Search for the cell housing the specified text and yield its [x, y] center coordinate. 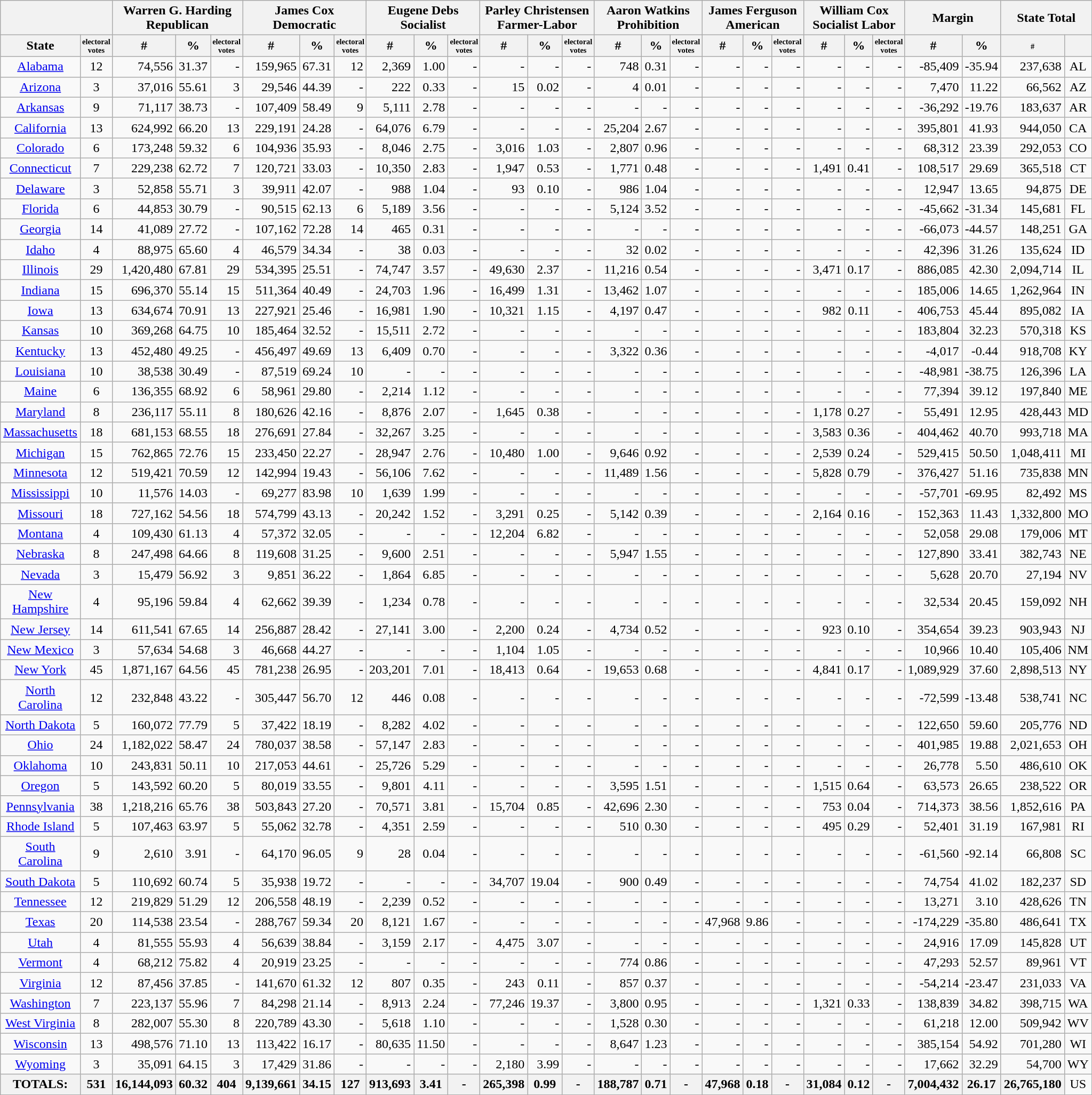
2,021,653 [1033, 745]
185,006 [934, 290]
58.49 [317, 107]
265,398 [504, 1084]
Florida [41, 209]
-19.76 [982, 107]
26,778 [934, 765]
Tennessee [41, 901]
55,491 [934, 412]
Arizona [41, 87]
28.42 [317, 629]
2.72 [431, 331]
40.49 [317, 290]
8,282 [390, 725]
AR [1078, 107]
41.93 [982, 127]
ID [1078, 250]
Virginia [41, 983]
519,421 [144, 473]
54.68 [193, 650]
65.76 [193, 806]
James FergusonAmerican [753, 18]
30.79 [193, 209]
Montana [41, 533]
34.82 [982, 1003]
Texas [41, 922]
0.70 [431, 351]
243,831 [144, 765]
NE [1078, 554]
William CoxSocialist Labor [854, 18]
59.34 [317, 922]
33.41 [982, 554]
New Mexico [41, 650]
31.25 [317, 554]
-23.47 [982, 983]
3,583 [824, 432]
39,911 [271, 188]
Vermont [41, 963]
41.02 [982, 881]
55.11 [193, 412]
55.96 [193, 1003]
127 [350, 1084]
Alabama [41, 67]
237,638 [1033, 67]
56.92 [193, 574]
0.68 [656, 670]
20.45 [982, 602]
-31.34 [982, 209]
Parley ChristensenFarmer-Labor [537, 18]
62.72 [193, 168]
256,887 [271, 629]
72.76 [193, 452]
886,085 [934, 270]
11,576 [144, 493]
62,662 [271, 602]
498,576 [144, 1044]
29.69 [982, 168]
27.84 [317, 432]
0.95 [656, 1003]
12,947 [934, 188]
152,363 [934, 513]
CO [1078, 148]
727,162 [144, 513]
0.18 [758, 1084]
1,262,964 [1033, 290]
56,639 [271, 942]
64,076 [390, 127]
0.96 [656, 148]
126,396 [1033, 371]
GA [1078, 229]
3.57 [431, 270]
376,427 [934, 473]
83.98 [317, 493]
50.50 [982, 452]
2,164 [824, 513]
19.72 [317, 881]
-57,701 [934, 493]
69,277 [271, 493]
88,975 [144, 250]
68,212 [144, 963]
5.29 [431, 765]
354,654 [934, 629]
2,369 [390, 67]
52,058 [934, 533]
42.16 [317, 412]
-13.48 [982, 698]
1,104 [504, 650]
Washington [41, 1003]
119,608 [271, 554]
IL [1078, 270]
1,182,022 [144, 745]
25,204 [618, 127]
55.71 [193, 188]
90,515 [271, 209]
8,876 [390, 412]
34,707 [504, 881]
35,938 [271, 881]
-92.14 [982, 853]
WI [1078, 1044]
9,139,661 [271, 1084]
27.72 [193, 229]
74,747 [390, 270]
ME [1078, 391]
217,053 [271, 765]
110,692 [144, 881]
5,618 [390, 1024]
114,538 [144, 922]
222 [390, 87]
0.53 [545, 168]
33.55 [317, 786]
2,239 [390, 901]
243 [504, 983]
60.74 [193, 881]
New Jersey [41, 629]
32,534 [934, 602]
9.86 [758, 922]
Oregon [41, 786]
South Dakota [41, 881]
446 [390, 698]
FL [1078, 209]
5,189 [390, 209]
70.91 [193, 310]
913,693 [390, 1084]
135,624 [1033, 250]
64,170 [271, 853]
3.81 [431, 806]
42.30 [982, 270]
3.10 [982, 901]
Mississippi [41, 493]
944,050 [1033, 127]
5,947 [618, 554]
Idaho [41, 250]
30.49 [193, 371]
6.82 [545, 533]
23.54 [193, 922]
3.07 [545, 942]
231,033 [1033, 983]
OR [1078, 786]
634,674 [144, 310]
61.13 [193, 533]
27,141 [390, 629]
64.66 [193, 554]
Maine [41, 391]
James CoxDemocratic [304, 18]
10,480 [504, 452]
0.79 [859, 473]
49.25 [193, 351]
87,456 [144, 983]
66.20 [193, 127]
14.65 [982, 290]
66,562 [1033, 87]
WY [1078, 1064]
64.56 [193, 670]
1.56 [656, 473]
136,355 [144, 391]
148,251 [1033, 229]
0.08 [431, 698]
West Virginia [41, 1024]
570,318 [1033, 331]
MI [1078, 452]
3.99 [545, 1064]
486,610 [1033, 765]
38.58 [317, 745]
-35.94 [982, 67]
986 [618, 188]
15,479 [144, 574]
0.54 [656, 270]
-66,073 [934, 229]
398,715 [1033, 1003]
2.30 [656, 806]
NH [1078, 602]
California [41, 127]
59.60 [982, 725]
Wyoming [41, 1064]
11,489 [618, 473]
-38.75 [982, 371]
142,994 [271, 473]
206,558 [271, 901]
9,646 [618, 452]
107,409 [271, 107]
229,238 [144, 168]
2,180 [504, 1064]
95,196 [144, 602]
223,137 [144, 1003]
774 [618, 963]
Aaron WatkinsProhibition [648, 18]
47,293 [934, 963]
538,741 [1033, 698]
428,443 [1033, 412]
1,639 [390, 493]
0.37 [656, 983]
10,966 [934, 650]
MN [1078, 473]
72.28 [317, 229]
20.70 [982, 574]
68.55 [193, 432]
465 [390, 229]
37.85 [193, 983]
New York [41, 670]
219,829 [144, 901]
4,475 [504, 942]
25.51 [317, 270]
11.22 [982, 87]
Iowa [41, 310]
55.30 [193, 1024]
35,091 [144, 1064]
38.73 [193, 107]
188,787 [618, 1084]
Georgia [41, 229]
24,703 [390, 290]
17.09 [982, 942]
55,062 [271, 826]
2.76 [431, 452]
143,592 [144, 786]
3.00 [431, 629]
1.99 [431, 493]
107,463 [144, 826]
2.78 [431, 107]
AZ [1078, 87]
68,312 [934, 148]
138,839 [934, 1003]
0.12 [859, 1084]
51.16 [982, 473]
CT [1078, 168]
Warren G. HardingRepublican [177, 18]
77,394 [934, 391]
406,753 [934, 310]
0.27 [859, 412]
49.69 [317, 351]
18,413 [504, 670]
55.61 [193, 87]
NV [1078, 574]
529,415 [934, 452]
12.95 [982, 412]
510 [618, 826]
WA [1078, 1003]
4,351 [390, 826]
Michigan [41, 452]
25,726 [390, 765]
159,965 [271, 67]
385,154 [934, 1044]
77,246 [504, 1003]
WV [1078, 1024]
1,771 [618, 168]
89,961 [1033, 963]
94,875 [1033, 188]
7,470 [934, 87]
23.39 [982, 148]
7.01 [431, 670]
46,579 [271, 250]
1,491 [824, 168]
1.15 [545, 310]
5.50 [982, 765]
105,406 [1033, 650]
18.19 [317, 725]
2,200 [504, 629]
MS [1078, 493]
Missouri [41, 513]
0.71 [656, 1084]
988 [390, 188]
401,985 [934, 745]
4,197 [618, 310]
16.17 [317, 1044]
Ohio [41, 745]
48.19 [317, 901]
0.01 [656, 87]
NM [1078, 650]
23.25 [317, 963]
1,864 [390, 574]
61,218 [934, 1024]
39.12 [982, 391]
81,555 [144, 942]
37,016 [144, 87]
North Dakota [41, 725]
29.80 [317, 391]
0.25 [545, 513]
2.67 [656, 127]
66,808 [1033, 853]
2,610 [144, 853]
Louisiana [41, 371]
56.70 [317, 698]
365,518 [1033, 168]
25.46 [317, 310]
197,840 [1033, 391]
44,853 [144, 209]
395,801 [934, 127]
74,754 [934, 881]
49,630 [504, 270]
South Carolina [41, 853]
1,528 [618, 1024]
0.39 [656, 513]
456,497 [271, 351]
13.65 [982, 188]
173,248 [144, 148]
714,373 [934, 806]
2,214 [390, 391]
38.56 [982, 806]
68.92 [193, 391]
64.75 [193, 331]
34.15 [317, 1084]
2.59 [431, 826]
32.52 [317, 331]
51.29 [193, 901]
MD [1078, 412]
452,480 [144, 351]
Margin [953, 18]
780,037 [271, 745]
Nevada [41, 574]
93 [504, 188]
84,298 [271, 1003]
37,422 [271, 725]
5,124 [618, 209]
TN [1078, 901]
1.90 [431, 310]
232,848 [144, 698]
State Total [1046, 18]
108,517 [934, 168]
2,898,513 [1033, 670]
CA [1078, 127]
65.60 [193, 250]
87,519 [271, 371]
3.91 [193, 853]
UT [1078, 942]
22.27 [317, 452]
57,634 [144, 650]
681,153 [144, 432]
28,947 [390, 452]
19.04 [545, 881]
55.93 [193, 942]
VA [1078, 983]
19.37 [545, 1003]
Wisconsin [41, 1044]
14.03 [193, 493]
11.50 [431, 1044]
-44.57 [982, 229]
44.61 [317, 765]
857 [618, 983]
5,142 [618, 513]
74,556 [144, 67]
TX [1078, 922]
0.16 [859, 513]
13,462 [618, 290]
Oklahoma [41, 765]
923 [824, 629]
292,053 [1033, 148]
5,628 [934, 574]
20,919 [271, 963]
26.65 [982, 786]
52.57 [982, 963]
179,006 [1033, 533]
42,696 [618, 806]
17,662 [934, 1064]
44.27 [317, 650]
SC [1078, 853]
55.14 [193, 290]
3,471 [824, 270]
ND [1078, 725]
1,234 [390, 602]
27,194 [1033, 574]
203,201 [390, 670]
5,111 [390, 107]
127,890 [934, 554]
180,626 [271, 412]
Arkansas [41, 107]
35.93 [317, 148]
-36,292 [934, 107]
288,767 [271, 922]
32,267 [390, 432]
Kansas [41, 331]
63,573 [934, 786]
3,159 [390, 942]
60.32 [193, 1084]
104,936 [271, 148]
3.52 [656, 209]
159,092 [1033, 602]
Maryland [41, 412]
3,016 [504, 148]
45.44 [982, 310]
Pennsylvania [41, 806]
31.37 [193, 67]
39.39 [317, 602]
227,921 [271, 310]
24.28 [317, 127]
-85,409 [934, 67]
-69.95 [982, 493]
0.49 [656, 881]
4.02 [431, 725]
145,828 [1033, 942]
-48,981 [934, 371]
1.31 [545, 290]
4,734 [618, 629]
AL [1078, 67]
10.40 [982, 650]
15,511 [390, 331]
185,464 [271, 331]
1,218,216 [144, 806]
918,708 [1033, 351]
1.10 [431, 1024]
107,162 [271, 229]
Colorado [41, 148]
2,094,714 [1033, 270]
59.32 [193, 148]
701,280 [1033, 1044]
64.15 [193, 1064]
509,942 [1033, 1024]
75.82 [193, 963]
KS [1078, 331]
5,828 [824, 473]
0.48 [656, 168]
28 [390, 853]
0.38 [545, 412]
96.05 [317, 853]
236,117 [144, 412]
9,851 [271, 574]
71,117 [144, 107]
50.11 [193, 765]
67.31 [317, 67]
19,653 [618, 670]
LA [1078, 371]
31.19 [982, 826]
59.84 [193, 602]
38.84 [317, 942]
32.23 [982, 331]
0.41 [859, 168]
305,447 [271, 698]
404,462 [934, 432]
31.26 [982, 250]
82,492 [1033, 493]
1,852,616 [1033, 806]
North Carolina [41, 698]
531 [96, 1084]
903,943 [1033, 629]
71.10 [193, 1044]
-61,560 [934, 853]
37.60 [982, 670]
12.00 [982, 1024]
735,838 [1033, 473]
109,430 [144, 533]
0.85 [545, 806]
46,668 [271, 650]
Massachusetts [41, 432]
43.30 [317, 1024]
52,401 [934, 826]
1,420,480 [144, 270]
1.05 [545, 650]
MT [1078, 533]
NY [1078, 670]
19.43 [317, 473]
80,635 [390, 1044]
1,947 [504, 168]
9,600 [390, 554]
67.81 [193, 270]
Eugene DebsSocialist [424, 18]
0.92 [656, 452]
57,372 [271, 533]
70,571 [390, 806]
54.56 [193, 513]
26,765,180 [1033, 1084]
Kentucky [41, 351]
895,082 [1033, 310]
0.86 [656, 963]
32.05 [317, 533]
57,147 [390, 745]
State [41, 46]
80,019 [271, 786]
8,647 [618, 1044]
70.59 [193, 473]
21.14 [317, 1003]
4,841 [824, 670]
Connecticut [41, 168]
Delaware [41, 188]
IN [1078, 290]
3,291 [504, 513]
574,799 [271, 513]
0.47 [656, 310]
1.96 [431, 290]
32 [618, 250]
495 [824, 826]
36.22 [317, 574]
2.17 [431, 942]
11.43 [982, 513]
993,718 [1033, 432]
1,089,929 [934, 670]
19.88 [982, 745]
113,422 [271, 1044]
SD [1078, 881]
26.17 [982, 1084]
16,499 [504, 290]
3,800 [618, 1003]
OK [1078, 765]
404 [227, 1084]
1.23 [656, 1044]
534,395 [271, 270]
32.78 [317, 826]
Indiana [41, 290]
2,539 [824, 452]
54.92 [982, 1044]
US [1078, 1084]
10,350 [390, 168]
1,321 [824, 1003]
220,789 [271, 1024]
276,691 [271, 432]
NJ [1078, 629]
16,981 [390, 310]
56,106 [390, 473]
696,370 [144, 290]
43.13 [317, 513]
1,871,167 [144, 670]
10,321 [504, 310]
8,046 [390, 148]
62.13 [317, 209]
486,641 [1033, 922]
58,961 [271, 391]
32.29 [982, 1064]
1.03 [545, 148]
44.39 [317, 87]
1.55 [656, 554]
54,700 [1033, 1064]
1,332,800 [1033, 513]
12,204 [504, 533]
6.79 [431, 127]
Utah [41, 942]
42,396 [934, 250]
1.51 [656, 786]
141,670 [271, 983]
2.51 [431, 554]
Minnesota [41, 473]
40.70 [982, 432]
2.24 [431, 1003]
31,084 [824, 1084]
183,804 [934, 331]
7,004,432 [934, 1084]
MO [1078, 513]
2,807 [618, 148]
38,538 [144, 371]
16,144,093 [144, 1084]
7.62 [431, 473]
29.08 [982, 533]
KY [1078, 351]
24,916 [934, 942]
63.97 [193, 826]
428,626 [1033, 901]
RI [1078, 826]
-4,017 [934, 351]
0.35 [431, 983]
807 [390, 983]
611,541 [144, 629]
VT [1078, 963]
160,072 [144, 725]
369,268 [144, 331]
Rhode Island [41, 826]
6.85 [431, 574]
753 [824, 806]
900 [618, 881]
205,776 [1033, 725]
1,645 [504, 412]
17,429 [271, 1064]
1.67 [431, 922]
DE [1078, 188]
781,238 [271, 670]
15,704 [504, 806]
6,409 [390, 351]
New Hampshire [41, 602]
61.32 [317, 983]
TOTALS: [41, 1084]
1.07 [656, 290]
NC [1078, 698]
182,237 [1033, 881]
0.78 [431, 602]
238,522 [1033, 786]
77.79 [193, 725]
MA [1078, 432]
233,450 [271, 452]
282,007 [144, 1024]
26.95 [317, 670]
11,216 [618, 270]
1.12 [431, 391]
167,981 [1033, 826]
982 [824, 310]
-0.44 [982, 351]
145,681 [1033, 209]
3.41 [431, 1084]
503,843 [271, 806]
20,242 [390, 513]
69.24 [317, 371]
624,992 [144, 127]
2.75 [431, 148]
33.03 [317, 168]
0.03 [431, 250]
9,801 [390, 786]
382,743 [1033, 554]
60.20 [193, 786]
3,322 [618, 351]
42.07 [317, 188]
-45,662 [934, 209]
-174,229 [934, 922]
748 [618, 67]
4.11 [431, 786]
PA [1078, 806]
2.37 [545, 270]
Illinois [41, 270]
39.23 [982, 629]
511,364 [271, 290]
27.20 [317, 806]
29,546 [271, 87]
43.22 [193, 698]
41,089 [144, 229]
-35.80 [982, 922]
1,178 [824, 412]
0.99 [545, 1084]
122,650 [934, 725]
3,595 [618, 786]
58.47 [193, 745]
31.86 [317, 1064]
1.52 [431, 513]
247,498 [144, 554]
1,048,411 [1033, 452]
OH [1078, 745]
67.65 [193, 629]
183,637 [1033, 107]
0.29 [859, 826]
-54,214 [934, 983]
34.34 [317, 250]
13,271 [934, 901]
2.07 [431, 412]
Nebraska [41, 554]
3.56 [431, 209]
229,191 [271, 127]
IA [1078, 310]
8,121 [390, 922]
3.25 [431, 432]
120,721 [271, 168]
52,858 [144, 188]
-72,599 [934, 698]
762,865 [144, 452]
8,913 [390, 1003]
1,515 [824, 786]
